Locate the cell with the specified text and output its [x, y] center coordinate. 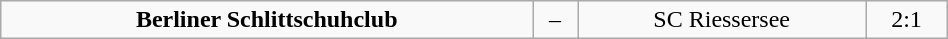
– [556, 20]
Berliner Schlittschuhclub [267, 20]
SC Riessersee [722, 20]
2:1 [906, 20]
